Provide the [X, Y] coordinate of the cell's center where the given text is located.  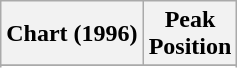
Chart (1996) [72, 34]
PeakPosition [190, 34]
